Pinpoint the cell where the given text exists, returning its (x, y) midpoint coordinate. 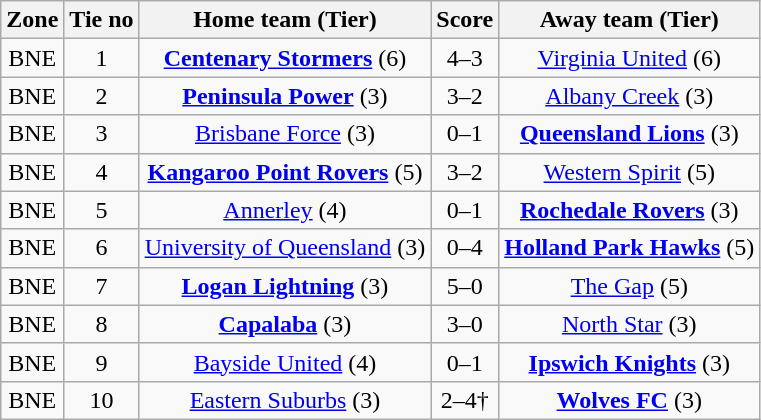
Ipswich Knights (3) (630, 362)
Zone (32, 20)
0–4 (465, 248)
Away team (Tier) (630, 20)
Annerley (4) (285, 210)
10 (102, 400)
Wolves FC (3) (630, 400)
Capalaba (3) (285, 324)
5–0 (465, 286)
Brisbane Force (3) (285, 134)
2 (102, 96)
5 (102, 210)
Home team (Tier) (285, 20)
Centenary Stormers (6) (285, 58)
Eastern Suburbs (3) (285, 400)
3–0 (465, 324)
Holland Park Hawks (5) (630, 248)
The Gap (5) (630, 286)
4–3 (465, 58)
Queensland Lions (3) (630, 134)
9 (102, 362)
Tie no (102, 20)
7 (102, 286)
8 (102, 324)
6 (102, 248)
4 (102, 172)
Western Spirit (5) (630, 172)
3 (102, 134)
North Star (3) (630, 324)
Score (465, 20)
Kangaroo Point Rovers (5) (285, 172)
Logan Lightning (3) (285, 286)
Albany Creek (3) (630, 96)
University of Queensland (3) (285, 248)
Peninsula Power (3) (285, 96)
1 (102, 58)
Rochedale Rovers (3) (630, 210)
Bayside United (4) (285, 362)
Virginia United (6) (630, 58)
2–4† (465, 400)
